Capture the cell that displays the provided text and extract its (x, y) central coordinate. 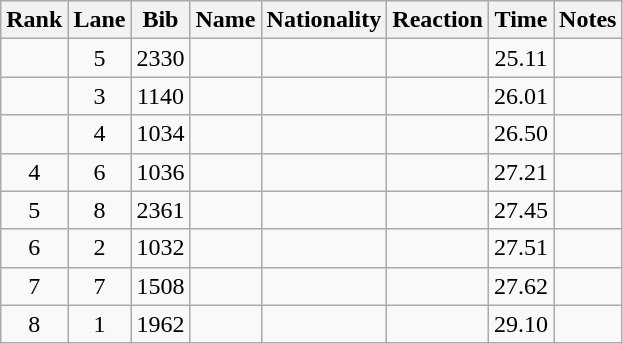
1140 (160, 96)
2361 (160, 210)
2330 (160, 58)
Name (226, 20)
Reaction (438, 20)
1508 (160, 286)
1 (100, 324)
1962 (160, 324)
3 (100, 96)
26.50 (520, 134)
27.45 (520, 210)
2 (100, 248)
26.01 (520, 96)
27.51 (520, 248)
Time (520, 20)
27.21 (520, 172)
1036 (160, 172)
Bib (160, 20)
27.62 (520, 286)
Lane (100, 20)
1032 (160, 248)
Rank (34, 20)
29.10 (520, 324)
1034 (160, 134)
Nationality (324, 20)
25.11 (520, 58)
Notes (588, 20)
